Output the (x, y) coordinate of the center of the cell containing the given text.  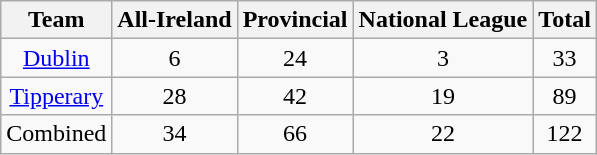
42 (295, 96)
Total (565, 20)
122 (565, 134)
24 (295, 58)
34 (174, 134)
All-Ireland (174, 20)
3 (443, 58)
Tipperary (56, 96)
6 (174, 58)
Combined (56, 134)
19 (443, 96)
Team (56, 20)
89 (565, 96)
66 (295, 134)
Dublin (56, 58)
22 (443, 134)
Provincial (295, 20)
33 (565, 58)
National League (443, 20)
28 (174, 96)
